Capture the cell that displays the provided text and extract its [X, Y] central coordinate. 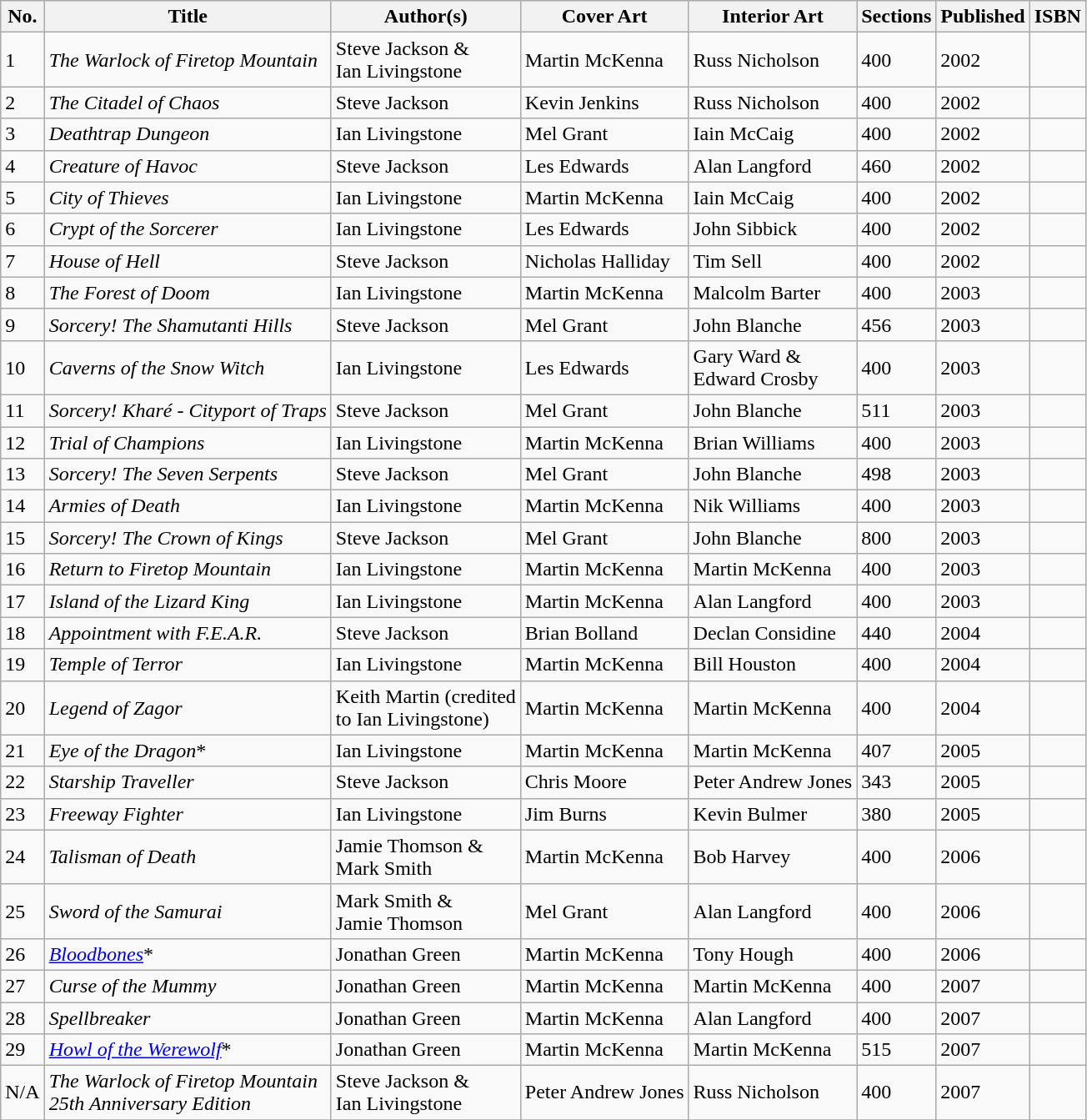
380 [897, 814]
Nicholas Halliday [604, 261]
Published [983, 17]
Author(s) [425, 17]
Sword of the Samurai [188, 911]
Deathtrap Dungeon [188, 134]
511 [897, 410]
14 [23, 506]
Armies of Death [188, 506]
28 [23, 1018]
1 [23, 60]
21 [23, 751]
Mark Smith & Jamie Thomson [425, 911]
John Sibbick [773, 229]
Sorcery! Kharé - Cityport of Traps [188, 410]
Caverns of the Snow Witch [188, 367]
The Forest of Doom [188, 293]
9 [23, 324]
The Warlock of Firetop Mountain [188, 60]
18 [23, 633]
19 [23, 665]
27 [23, 986]
Appointment with F.E.A.R. [188, 633]
29 [23, 1050]
Brian Williams [773, 443]
5 [23, 198]
The Warlock of Firetop Mountain25th Anniversary Edition [188, 1092]
8 [23, 293]
6 [23, 229]
Keith Martin (credited to Ian Livingstone) [425, 707]
Gary Ward & Edward Crosby [773, 367]
10 [23, 367]
Cover Art [604, 17]
Jamie Thomson & Mark Smith [425, 857]
25 [23, 911]
515 [897, 1050]
407 [897, 751]
ISBN [1057, 17]
Freeway Fighter [188, 814]
No. [23, 17]
Jim Burns [604, 814]
The Citadel of Chaos [188, 103]
456 [897, 324]
Bill Houston [773, 665]
Temple of Terror [188, 665]
Kevin Bulmer [773, 814]
Malcolm Barter [773, 293]
Starship Traveller [188, 782]
Bob Harvey [773, 857]
12 [23, 443]
7 [23, 261]
Trial of Champions [188, 443]
17 [23, 601]
Chris Moore [604, 782]
24 [23, 857]
23 [23, 814]
2 [23, 103]
Sorcery! The Shamutanti Hills [188, 324]
Crypt of the Sorcerer [188, 229]
Tim Sell [773, 261]
13 [23, 475]
Title [188, 17]
Tony Hough [773, 954]
440 [897, 633]
Interior Art [773, 17]
800 [897, 538]
Sections [897, 17]
498 [897, 475]
Spellbreaker [188, 1018]
Creature of Havoc [188, 166]
343 [897, 782]
16 [23, 570]
Return to Firetop Mountain [188, 570]
N/A [23, 1092]
Curse of the Mummy [188, 986]
3 [23, 134]
Eye of the Dragon* [188, 751]
Howl of the Werewolf* [188, 1050]
House of Hell [188, 261]
Legend of Zagor [188, 707]
Kevin Jenkins [604, 103]
Brian Bolland [604, 633]
22 [23, 782]
Nik Williams [773, 506]
20 [23, 707]
Declan Considine [773, 633]
460 [897, 166]
Bloodbones* [188, 954]
City of Thieves [188, 198]
26 [23, 954]
11 [23, 410]
Talisman of Death [188, 857]
Island of the Lizard King [188, 601]
4 [23, 166]
Sorcery! The Crown of Kings [188, 538]
Sorcery! The Seven Serpents [188, 475]
15 [23, 538]
